Detect which cell encompasses the target text, then output its (X, Y) center coordinate. 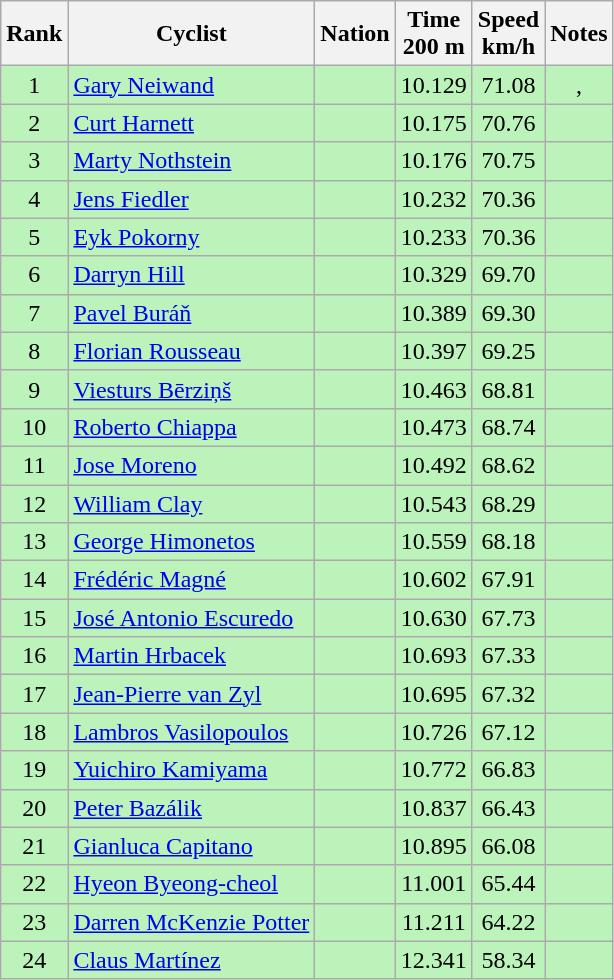
16 (34, 656)
58.34 (508, 960)
68.74 (508, 427)
12.341 (434, 960)
10.695 (434, 694)
68.18 (508, 542)
Gary Neiwand (192, 85)
3 (34, 161)
10.233 (434, 237)
Rank (34, 34)
10.389 (434, 313)
15 (34, 618)
10.129 (434, 85)
17 (34, 694)
11.211 (434, 922)
24 (34, 960)
Pavel Buráň (192, 313)
11.001 (434, 884)
68.62 (508, 465)
10.397 (434, 351)
10.630 (434, 618)
12 (34, 503)
66.08 (508, 846)
10.602 (434, 580)
Gianluca Capitano (192, 846)
19 (34, 770)
4 (34, 199)
Jose Moreno (192, 465)
2 (34, 123)
66.83 (508, 770)
10.329 (434, 275)
10 (34, 427)
Roberto Chiappa (192, 427)
21 (34, 846)
69.70 (508, 275)
8 (34, 351)
Nation (355, 34)
70.76 (508, 123)
18 (34, 732)
71.08 (508, 85)
10.232 (434, 199)
Yuichiro Kamiyama (192, 770)
Martin Hrbacek (192, 656)
20 (34, 808)
64.22 (508, 922)
13 (34, 542)
Notes (579, 34)
Jean-Pierre van Zyl (192, 694)
George Himonetos (192, 542)
Frédéric Magné (192, 580)
10.176 (434, 161)
Jens Fiedler (192, 199)
Speedkm/h (508, 34)
Lambros Vasilopoulos (192, 732)
Peter Bazálik (192, 808)
10.693 (434, 656)
Curt Harnett (192, 123)
10.726 (434, 732)
66.43 (508, 808)
70.75 (508, 161)
7 (34, 313)
José Antonio Escuredo (192, 618)
1 (34, 85)
14 (34, 580)
67.33 (508, 656)
68.81 (508, 389)
10.473 (434, 427)
22 (34, 884)
67.91 (508, 580)
69.30 (508, 313)
68.29 (508, 503)
5 (34, 237)
69.25 (508, 351)
10.559 (434, 542)
6 (34, 275)
10.895 (434, 846)
Viesturs Bērziņš (192, 389)
Darryn Hill (192, 275)
Darren McKenzie Potter (192, 922)
67.32 (508, 694)
23 (34, 922)
10.492 (434, 465)
67.73 (508, 618)
Claus Martínez (192, 960)
10.543 (434, 503)
Cyclist (192, 34)
Time200 m (434, 34)
Hyeon Byeong-cheol (192, 884)
Eyk Pokorny (192, 237)
10.772 (434, 770)
, (579, 85)
10.175 (434, 123)
11 (34, 465)
65.44 (508, 884)
67.12 (508, 732)
9 (34, 389)
Florian Rousseau (192, 351)
10.837 (434, 808)
William Clay (192, 503)
10.463 (434, 389)
Marty Nothstein (192, 161)
